Locate the cell with the specified text and output its (X, Y) center coordinate. 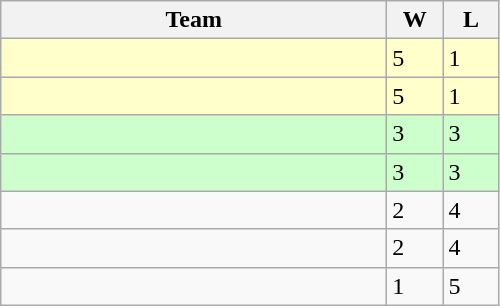
W (415, 20)
Team (194, 20)
L (471, 20)
